From the cell containing the given text, extract its center point as (x, y) coordinate. 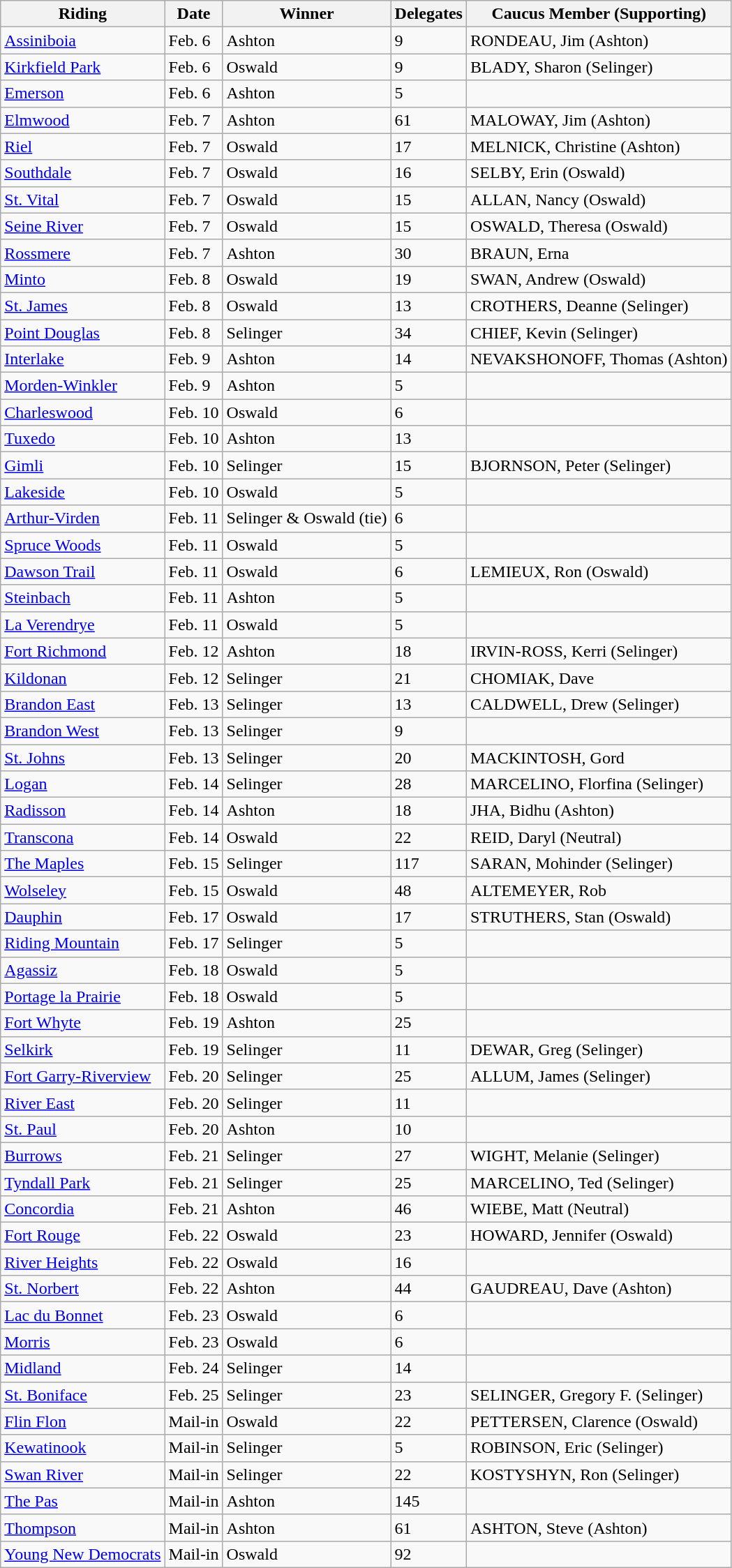
Riel (82, 147)
St. James (82, 306)
Kewatinook (82, 1448)
Midland (82, 1368)
Brandon West (82, 731)
19 (428, 279)
St. Paul (82, 1129)
Emerson (82, 94)
The Maples (82, 864)
Agassiz (82, 970)
Young New Democrats (82, 1554)
SARAN, Mohinder (Selinger) (599, 864)
Riding Mountain (82, 943)
Lac du Bonnet (82, 1315)
10 (428, 1129)
117 (428, 864)
St. Vital (82, 200)
HOWARD, Jennifer (Oswald) (599, 1236)
Brandon East (82, 704)
Morris (82, 1342)
La Verendrye (82, 625)
IRVIN-ROSS, Kerri (Selinger) (599, 651)
Kildonan (82, 678)
Concordia (82, 1209)
JHA, Bidhu (Ashton) (599, 811)
PETTERSEN, Clarence (Oswald) (599, 1421)
BLADY, Sharon (Selinger) (599, 67)
27 (428, 1156)
ALLUM, James (Selinger) (599, 1076)
Flin Flon (82, 1421)
44 (428, 1289)
ASHTON, Steve (Ashton) (599, 1528)
CALDWELL, Drew (Selinger) (599, 704)
Tyndall Park (82, 1183)
34 (428, 333)
Gimli (82, 465)
Arthur-Virden (82, 518)
SELINGER, Gregory F. (Selinger) (599, 1395)
Burrows (82, 1156)
MARCELINO, Ted (Selinger) (599, 1183)
Morden-Winkler (82, 386)
Caucus Member (Supporting) (599, 14)
WIGHT, Melanie (Selinger) (599, 1156)
Seine River (82, 226)
CHIEF, Kevin (Selinger) (599, 333)
92 (428, 1554)
River Heights (82, 1262)
Riding (82, 14)
Tuxedo (82, 439)
Spruce Woods (82, 545)
KOSTYSHYN, Ron (Selinger) (599, 1474)
Fort Garry-Riverview (82, 1076)
Fort Rouge (82, 1236)
St. Boniface (82, 1395)
MACKINTOSH, Gord (599, 757)
River East (82, 1103)
BJORNSON, Peter (Selinger) (599, 465)
Feb. 24 (194, 1368)
ROBINSON, Eric (Selinger) (599, 1448)
CROTHERS, Deanne (Selinger) (599, 306)
ALLAN, Nancy (Oswald) (599, 200)
Fort Richmond (82, 651)
GAUDREAU, Dave (Ashton) (599, 1289)
Logan (82, 784)
Selkirk (82, 1050)
CHOMIAK, Dave (599, 678)
RONDEAU, Jim (Ashton) (599, 40)
Dawson Trail (82, 572)
Selinger & Oswald (tie) (307, 518)
Rossmere (82, 253)
Fort Whyte (82, 1023)
Interlake (82, 359)
Steinbach (82, 598)
STRUTHERS, Stan (Oswald) (599, 917)
Assiniboia (82, 40)
BRAUN, Erna (599, 253)
Transcona (82, 837)
LEMIEUX, Ron (Oswald) (599, 572)
Elmwood (82, 120)
Lakeside (82, 492)
St. Norbert (82, 1289)
21 (428, 678)
Wolseley (82, 890)
20 (428, 757)
WIEBE, Matt (Neutral) (599, 1209)
Radisson (82, 811)
46 (428, 1209)
St. Johns (82, 757)
Kirkfield Park (82, 67)
Portage la Prairie (82, 996)
Winner (307, 14)
48 (428, 890)
Minto (82, 279)
30 (428, 253)
REID, Daryl (Neutral) (599, 837)
NEVAKSHONOFF, Thomas (Ashton) (599, 359)
MARCELINO, Florfina (Selinger) (599, 784)
Swan River (82, 1474)
Date (194, 14)
Thompson (82, 1528)
Point Douglas (82, 333)
145 (428, 1501)
Dauphin (82, 917)
28 (428, 784)
The Pas (82, 1501)
Delegates (428, 14)
SWAN, Andrew (Oswald) (599, 279)
MALOWAY, Jim (Ashton) (599, 120)
DEWAR, Greg (Selinger) (599, 1050)
SELBY, Erin (Oswald) (599, 173)
Southdale (82, 173)
ALTEMEYER, Rob (599, 890)
MELNICK, Christine (Ashton) (599, 147)
Charleswood (82, 412)
OSWALD, Theresa (Oswald) (599, 226)
Feb. 25 (194, 1395)
